From the cell containing the given text, extract its center point as [x, y] coordinate. 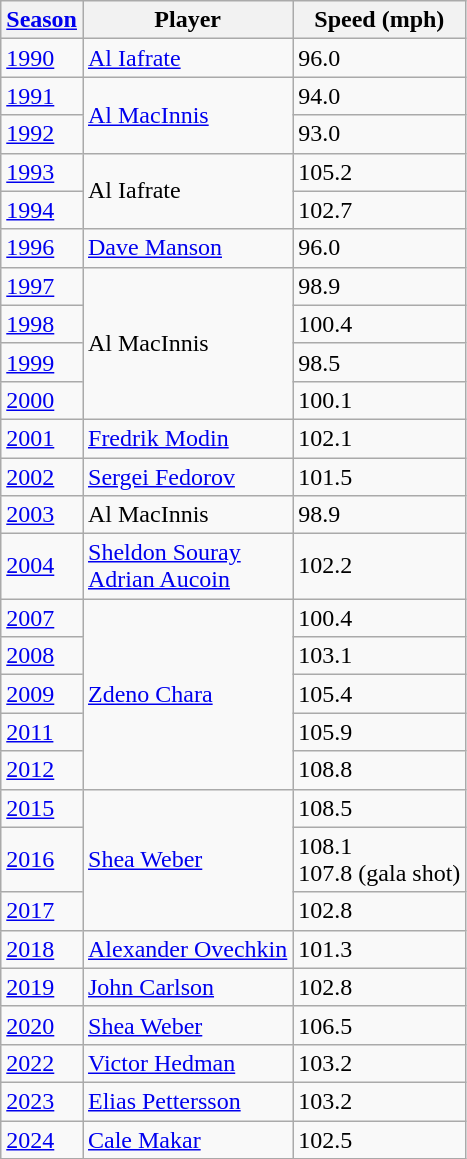
108.1107.8 (gala shot) [380, 860]
Speed (mph) [380, 20]
1997 [42, 286]
2004 [42, 566]
103.1 [380, 656]
2009 [42, 694]
Season [42, 20]
Elias Pettersson [187, 1101]
Player [187, 20]
Dave Manson [187, 248]
1998 [42, 324]
Victor Hedman [187, 1063]
2015 [42, 808]
108.5 [380, 808]
2020 [42, 1025]
2007 [42, 618]
2011 [42, 732]
102.5 [380, 1139]
98.5 [380, 362]
Fredrik Modin [187, 438]
105.2 [380, 172]
1994 [42, 210]
2012 [42, 770]
1992 [42, 134]
101.5 [380, 477]
2018 [42, 949]
94.0 [380, 96]
Zdeno Chara [187, 694]
102.1 [380, 438]
Alexander Ovechkin [187, 949]
2008 [42, 656]
93.0 [380, 134]
1991 [42, 96]
Sergei Fedorov [187, 477]
2017 [42, 911]
1990 [42, 58]
2024 [42, 1139]
2016 [42, 860]
102.7 [380, 210]
100.1 [380, 400]
1999 [42, 362]
2003 [42, 515]
2001 [42, 438]
2023 [42, 1101]
105.9 [380, 732]
1996 [42, 248]
Cale Makar [187, 1139]
101.3 [380, 949]
1993 [42, 172]
2022 [42, 1063]
2000 [42, 400]
105.4 [380, 694]
2019 [42, 987]
John Carlson [187, 987]
2002 [42, 477]
108.8 [380, 770]
102.2 [380, 566]
106.5 [380, 1025]
Sheldon SourayAdrian Aucoin [187, 566]
